Scan for the cell matching the given text and deliver its (X, Y) coordinate at center. 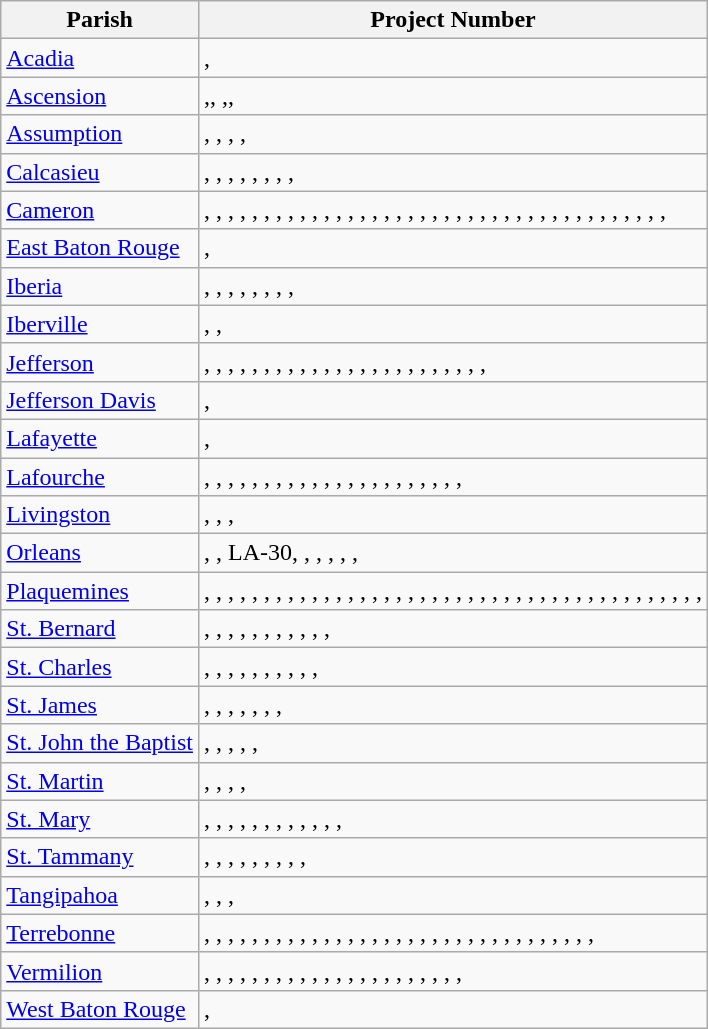
St. Bernard (100, 629)
Parish (100, 20)
, , , , , , , , , , , , , , , , , , , , , , , , , , , , , , , , , , , , , , , (452, 210)
Ascension (100, 96)
, , LA-30, , , , , , (452, 553)
St. Charles (100, 667)
Assumption (100, 134)
Tangipahoa (100, 895)
Vermilion (100, 971)
, , , , , , , , , , , , , , , , , , , , , , , , , , , , , , , , , , , , , , , , , , (452, 591)
, , , , , , , , , , , (452, 629)
Jefferson Davis (100, 400)
West Baton Rouge (100, 1009)
Livingston (100, 515)
Acadia (100, 58)
St. James (100, 705)
, , , , , , , , , , (452, 667)
Lafayette (100, 438)
, , , , , , , , , , , , , , , , , , , , , , , , (452, 362)
, , , , , , , , , , , , , , , , , , , , , , , , , , , , , , , , , (452, 933)
Iberville (100, 324)
, , (452, 324)
Orleans (100, 553)
Terrebonne (100, 933)
Cameron (100, 210)
St. Tammany (100, 857)
Lafourche (100, 477)
St. Martin (100, 781)
, , , , , , , , , , , , (452, 819)
Jefferson (100, 362)
, , , , , (452, 743)
,, ,, (452, 96)
Iberia (100, 286)
St. Mary (100, 819)
Project Number (452, 20)
Plaquemines (100, 591)
, , , , , , , (452, 705)
St. John the Baptist (100, 743)
, , , , , , , , , (452, 857)
Calcasieu (100, 172)
East Baton Rouge (100, 248)
